Determine the (X, Y) coordinate at the center of the cell enclosing the given text.  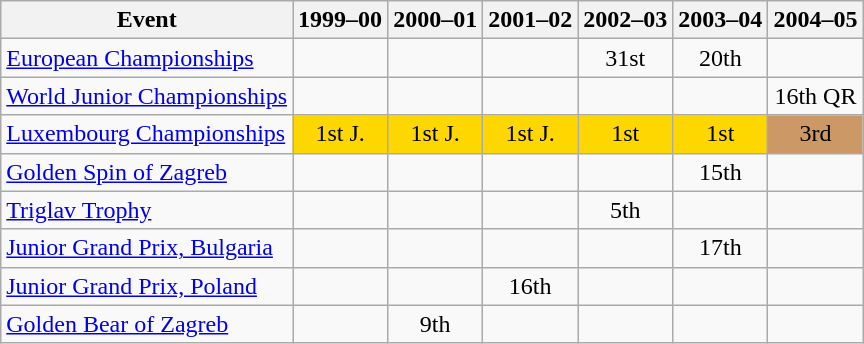
3rd (816, 134)
31st (626, 58)
5th (626, 210)
20th (720, 58)
2004–05 (816, 20)
17th (720, 248)
2001–02 (530, 20)
Golden Bear of Zagreb (147, 324)
9th (436, 324)
Event (147, 20)
2003–04 (720, 20)
Luxembourg Championships (147, 134)
Triglav Trophy (147, 210)
European Championships (147, 58)
Junior Grand Prix, Poland (147, 286)
16th (530, 286)
16th QR (816, 96)
World Junior Championships (147, 96)
2000–01 (436, 20)
Golden Spin of Zagreb (147, 172)
15th (720, 172)
1999–00 (340, 20)
2002–03 (626, 20)
Junior Grand Prix, Bulgaria (147, 248)
